Capture the cell that displays the provided text and extract its [X, Y] central coordinate. 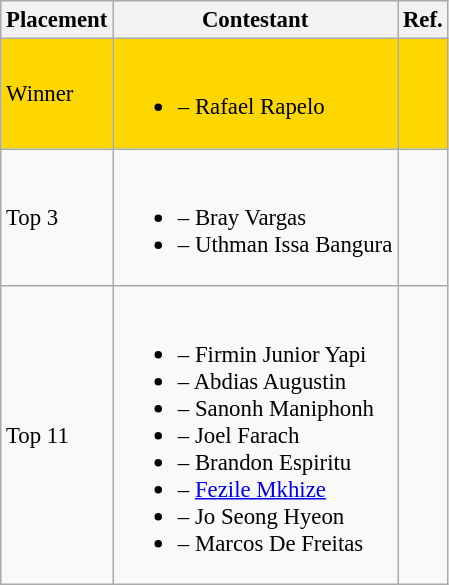
Contestant [256, 20]
Winner [57, 94]
– Bray Vargas – Uthman Issa Bangura [256, 218]
Top 11 [57, 436]
Ref. [423, 20]
– Firmin Junior Yapi – Abdias Augustin – Sanonh Maniphonh – Joel Farach – Brandon Espiritu – Fezile Mkhize – Jo Seong Hyeon – Marcos De Freitas [256, 436]
– Rafael Rapelo [256, 94]
Placement [57, 20]
Top 3 [57, 218]
